Locate the cell with the specified text and output its [X, Y] center coordinate. 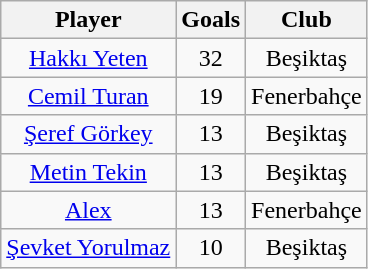
Şevket Yorulmaz [88, 248]
10 [211, 248]
Goals [211, 20]
Hakkı Yeten [88, 58]
Metin Tekin [88, 172]
Club [307, 20]
Şeref Görkey [88, 134]
Alex [88, 210]
32 [211, 58]
Player [88, 20]
19 [211, 96]
Cemil Turan [88, 96]
